Detect which cell encompasses the target text, then output its [x, y] center coordinate. 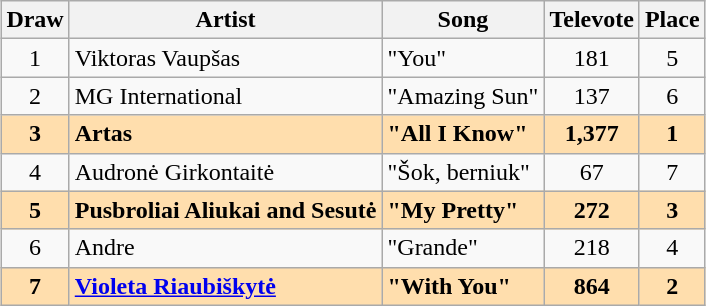
218 [592, 248]
Song [463, 20]
Draw [35, 20]
1,377 [592, 134]
"Amazing Sun" [463, 96]
Andre [226, 248]
137 [592, 96]
"All I Know" [463, 134]
Audronė Girkontaitė [226, 172]
181 [592, 58]
67 [592, 172]
"Grande" [463, 248]
864 [592, 286]
Artas [226, 134]
MG International [226, 96]
Viktoras Vaupšas [226, 58]
Artist [226, 20]
"With You" [463, 286]
"My Pretty" [463, 210]
Televote [592, 20]
"Šok, berniuk" [463, 172]
Place [672, 20]
272 [592, 210]
"You" [463, 58]
Pusbroliai Aliukai and Sesutė [226, 210]
Violeta Riaubiškytė [226, 286]
